Scan for the cell matching the given text and deliver its [x, y] coordinate at center. 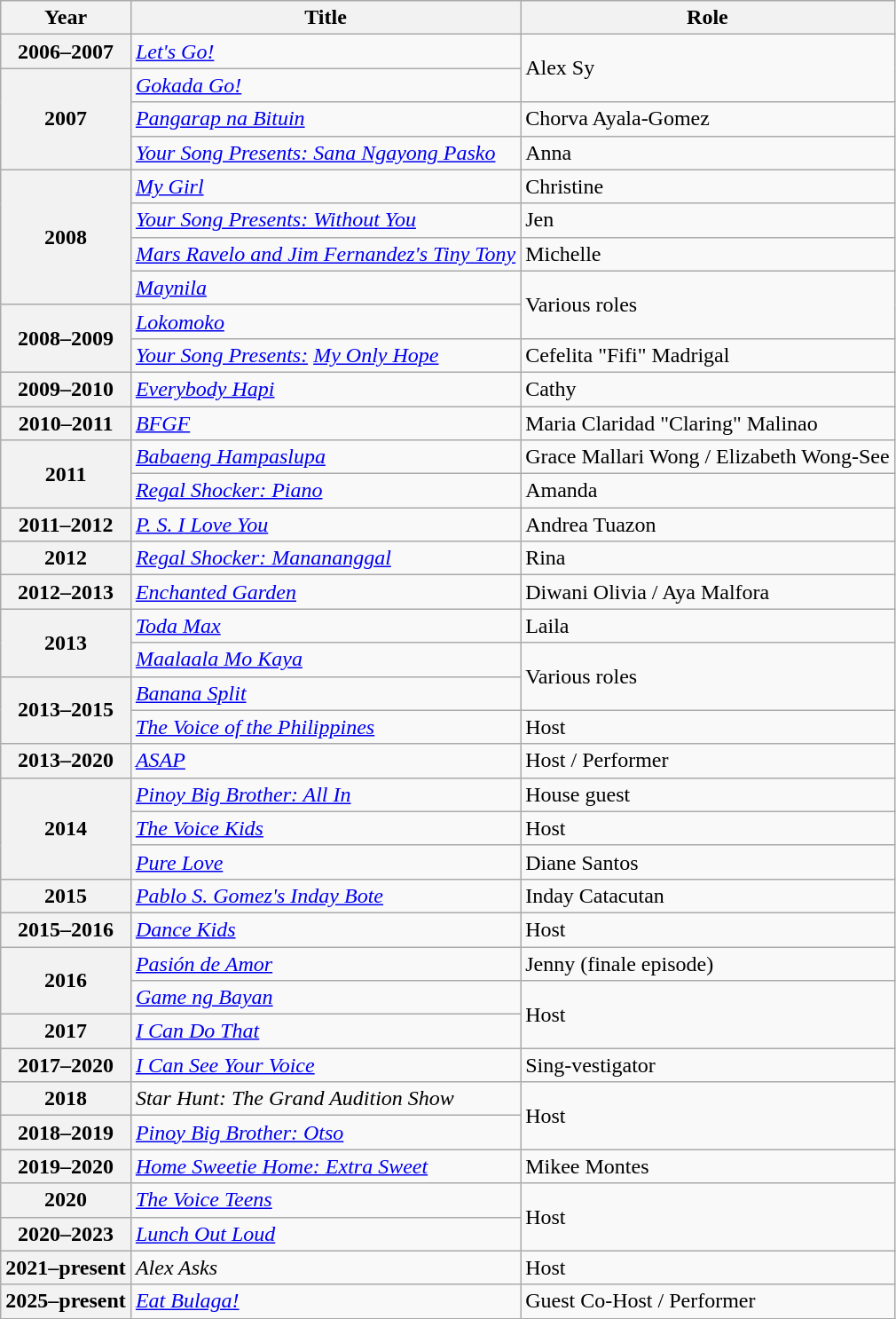
2011 [66, 474]
Host / Performer [708, 761]
Sing-vestigator [708, 1065]
Pinoy Big Brother: Otso [325, 1133]
2013 [66, 643]
2020–2023 [66, 1234]
Home Sweetie Home: Extra Sweet [325, 1166]
Game ng Bayan [325, 998]
Cefelita "Fifi" Madrigal [708, 355]
Rina [708, 558]
2018 [66, 1099]
Diwani Olivia / Aya Malfora [708, 592]
2025–present [66, 1301]
2006–2007 [66, 51]
Grace Mallari Wong / Elizabeth Wong-See [708, 457]
Regal Shocker: Manananggal [325, 558]
2016 [66, 980]
Eat Bulaga! [325, 1301]
Pangarap na Bituin [325, 119]
Maalaala Mo Kaya [325, 659]
2018–2019 [66, 1133]
ASAP [325, 761]
2019–2020 [66, 1166]
2012 [66, 558]
Enchanted Garden [325, 592]
Amanda [708, 491]
Mikee Montes [708, 1166]
House guest [708, 794]
Guest Co-Host / Performer [708, 1301]
Alex Asks [325, 1268]
Maynila [325, 288]
The Voice Teens [325, 1200]
2010–2011 [66, 423]
Role [708, 18]
My Girl [325, 186]
P. S. I Love You [325, 525]
Mars Ravelo and Jim Fernandez's Tiny Tony [325, 254]
Alex Sy [708, 68]
The Voice Kids [325, 828]
Your Song Presents: Sana Ngayong Pasko [325, 153]
Year [66, 18]
2013–2020 [66, 761]
Regal Shocker: Piano [325, 491]
I Can See Your Voice [325, 1065]
2021–present [66, 1268]
Gokada Go! [325, 85]
The Voice of the Philippines [325, 727]
Pablo S. Gomez's Inday Bote [325, 896]
Lokomoko [325, 321]
Andrea Tuazon [708, 525]
Maria Claridad "Claring" Malinao [708, 423]
2007 [66, 119]
Babaeng Hampaslupa [325, 457]
2013–2015 [66, 710]
Pasión de Amor [325, 963]
Chorva Ayala-Gomez [708, 119]
Dance Kids [325, 929]
2015–2016 [66, 929]
Banana Split [325, 693]
Your Song Presents: My Only Hope [325, 355]
Anna [708, 153]
2011–2012 [66, 525]
Star Hunt: The Grand Audition Show [325, 1099]
2008–2009 [66, 338]
2012–2013 [66, 592]
Your Song Presents: Without You [325, 220]
Diane Santos [708, 862]
Inday Catacutan [708, 896]
Jenny (finale episode) [708, 963]
2008 [66, 237]
Toda Max [325, 626]
2014 [66, 828]
Lunch Out Loud [325, 1234]
Pure Love [325, 862]
Jen [708, 220]
2017 [66, 1031]
2015 [66, 896]
2017–2020 [66, 1065]
Laila [708, 626]
I Can Do That [325, 1031]
Let's Go! [325, 51]
Title [325, 18]
BFGF [325, 423]
2020 [66, 1200]
Everybody Hapi [325, 389]
Michelle [708, 254]
Christine [708, 186]
2009–2010 [66, 389]
Pinoy Big Brother: All In [325, 794]
Cathy [708, 389]
